Extract the (x, y) coordinate from the center of the cell holding the provided text.  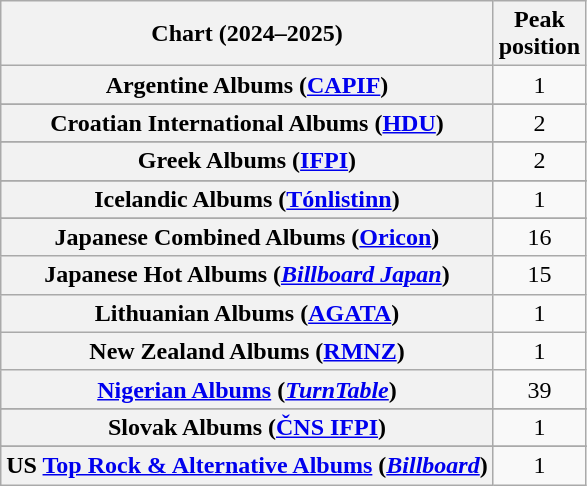
Chart (2024–2025) (247, 34)
16 (539, 237)
Nigerian Albums (TurnTable) (247, 389)
Japanese Combined Albums (Oricon) (247, 237)
Greek Albums (IFPI) (247, 161)
US Top Rock & Alternative Albums (Billboard) (247, 465)
Croatian International Albums (HDU) (247, 123)
15 (539, 275)
39 (539, 389)
Japanese Hot Albums (Billboard Japan) (247, 275)
Slovak Albums (ČNS IFPI) (247, 427)
Argentine Albums (CAPIF) (247, 85)
New Zealand Albums (RMNZ) (247, 351)
Lithuanian Albums (AGATA) (247, 313)
Icelandic Albums (Tónlistinn) (247, 199)
Peakposition (539, 34)
